From the cell containing the given text, extract its center point as [x, y] coordinate. 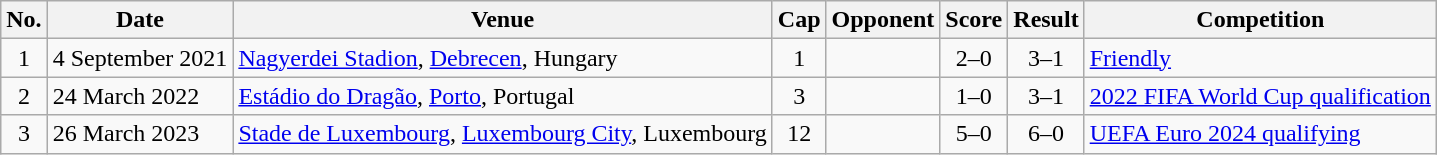
Stade de Luxembourg, Luxembourg City, Luxembourg [502, 134]
Score [974, 20]
Opponent [883, 20]
Friendly [1260, 58]
2 [24, 96]
Estádio do Dragão, Porto, Portugal [502, 96]
5–0 [974, 134]
6–0 [1046, 134]
26 March 2023 [140, 134]
Result [1046, 20]
Competition [1260, 20]
1–0 [974, 96]
Date [140, 20]
Venue [502, 20]
2–0 [974, 58]
UEFA Euro 2024 qualifying [1260, 134]
No. [24, 20]
24 March 2022 [140, 96]
Nagyerdei Stadion, Debrecen, Hungary [502, 58]
Cap [799, 20]
12 [799, 134]
2022 FIFA World Cup qualification [1260, 96]
4 September 2021 [140, 58]
